From the cell containing the given text, extract its center point as (X, Y) coordinate. 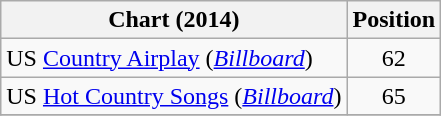
US Hot Country Songs (Billboard) (174, 96)
Position (394, 20)
US Country Airplay (Billboard) (174, 58)
65 (394, 96)
62 (394, 58)
Chart (2014) (174, 20)
